Determine the (X, Y) coordinate at the center of the cell enclosing the given text.  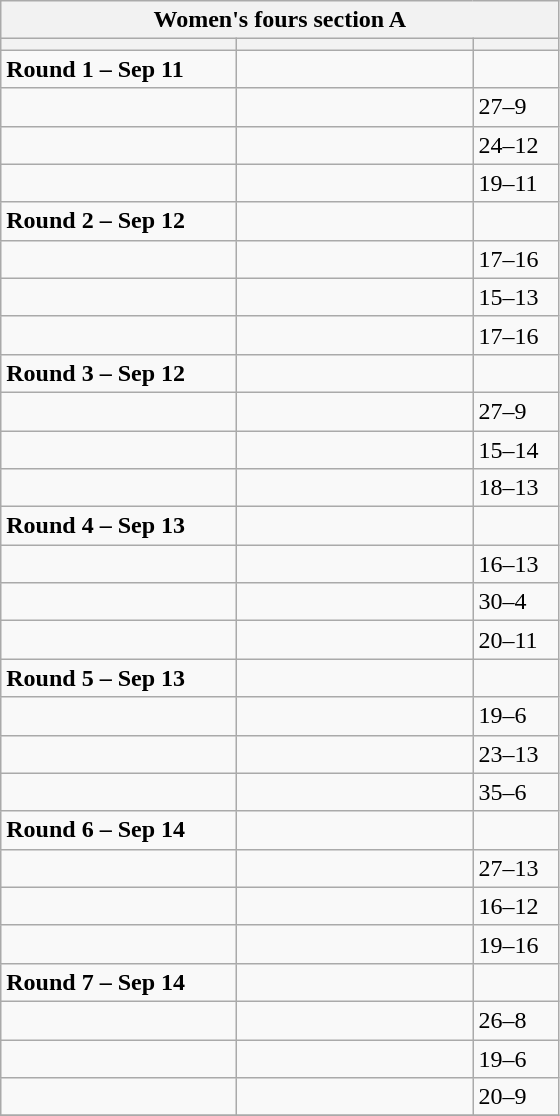
16–12 (516, 906)
15–14 (516, 449)
19–16 (516, 944)
26–8 (516, 1020)
30–4 (516, 602)
23–13 (516, 754)
15–13 (516, 297)
Round 2 – Sep 12 (119, 221)
Round 1 – Sep 11 (119, 69)
Round 3 – Sep 12 (119, 373)
24–12 (516, 145)
Round 5 – Sep 13 (119, 678)
Round 4 – Sep 13 (119, 526)
20–11 (516, 640)
Round 6 – Sep 14 (119, 830)
16–13 (516, 564)
Women's fours section A (280, 20)
35–6 (516, 792)
27–13 (516, 868)
Round 7 – Sep 14 (119, 982)
19–11 (516, 183)
20–9 (516, 1097)
18–13 (516, 488)
